Extract the [x, y] coordinate from the center of the cell holding the provided text.  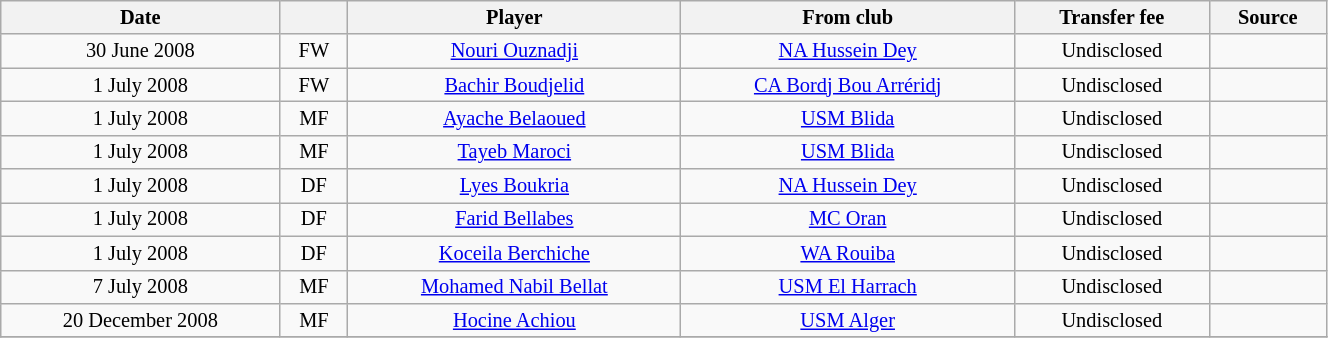
Source [1268, 17]
CA Bordj Bou Arréridj [848, 85]
Date [140, 17]
Nouri Ouznadji [514, 51]
MC Oran [848, 219]
Koceila Berchiche [514, 253]
Bachir Boudjelid [514, 85]
30 June 2008 [140, 51]
WA Rouiba [848, 253]
Tayeb Maroci [514, 152]
Transfer fee [1112, 17]
USM Alger [848, 320]
USM El Harrach [848, 287]
Player [514, 17]
Lyes Boukria [514, 186]
Mohamed Nabil Bellat [514, 287]
Hocine Achiou [514, 320]
7 July 2008 [140, 287]
Farid Bellabes [514, 219]
From club [848, 17]
Ayache Belaoued [514, 118]
20 December 2008 [140, 320]
